Return [X, Y] of the center of cell containing provided text 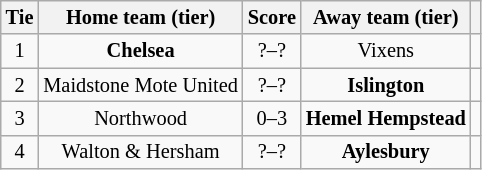
Home team (tier) [140, 17]
Vixens [386, 51]
Islington [386, 85]
1 [20, 51]
Score [272, 17]
Northwood [140, 118]
Walton & Hersham [140, 152]
Maidstone Mote United [140, 85]
Away team (tier) [386, 17]
3 [20, 118]
Tie [20, 17]
Chelsea [140, 51]
Aylesbury [386, 152]
0–3 [272, 118]
4 [20, 152]
Hemel Hempstead [386, 118]
2 [20, 85]
